From the cell containing the given text, extract its center point as (x, y) coordinate. 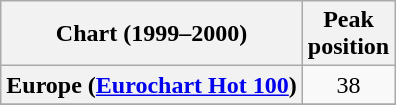
Europe (Eurochart Hot 100) (152, 85)
38 (348, 85)
Peakposition (348, 34)
Chart (1999–2000) (152, 34)
